Capture the cell that displays the provided text and extract its [X, Y] central coordinate. 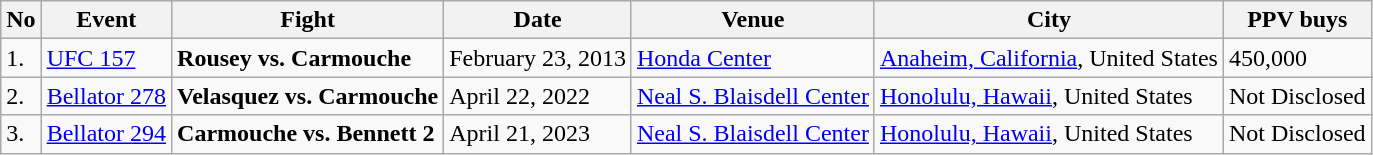
City [1048, 20]
UFC 157 [106, 58]
Honda Center [752, 58]
No [21, 20]
Date [538, 20]
3. [21, 134]
Venue [752, 20]
Bellator 278 [106, 96]
2. [21, 96]
PPV buys [1297, 20]
February 23, 2013 [538, 58]
Anaheim, California, United States [1048, 58]
Rousey vs. Carmouche [308, 58]
April 22, 2022 [538, 96]
Bellator 294 [106, 134]
1. [21, 58]
Event [106, 20]
Fight [308, 20]
450,000 [1297, 58]
April 21, 2023 [538, 134]
Velasquez vs. Carmouche [308, 96]
Carmouche vs. Bennett 2 [308, 134]
